Determine the [X, Y] coordinate at the center of the cell enclosing the given text.  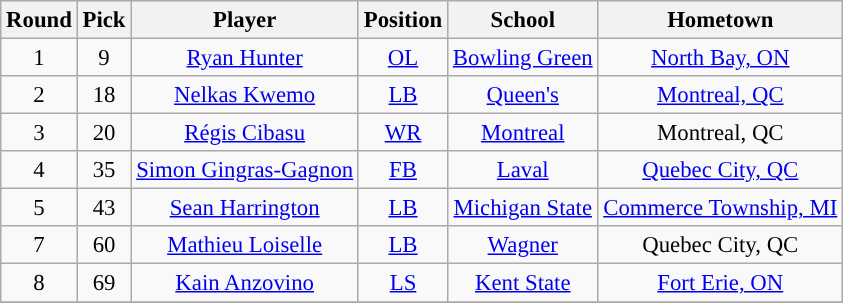
Laval [523, 170]
Bowling Green [523, 58]
Round [39, 20]
OL [402, 58]
Ryan Hunter [245, 58]
Hometown [720, 20]
43 [104, 208]
Player [245, 20]
Régis Cibasu [245, 133]
Commerce Township, MI [720, 208]
69 [104, 283]
Kain Anzovino [245, 283]
Queen's [523, 95]
Nelkas Kwemo [245, 95]
2 [39, 95]
Pick [104, 20]
5 [39, 208]
9 [104, 58]
Montreal [523, 133]
LS [402, 283]
School [523, 20]
Sean Harrington [245, 208]
Position [402, 20]
35 [104, 170]
Fort Erie, ON [720, 283]
Michigan State [523, 208]
FB [402, 170]
7 [39, 245]
1 [39, 58]
18 [104, 95]
Mathieu Loiselle [245, 245]
20 [104, 133]
North Bay, ON [720, 58]
60 [104, 245]
Simon Gingras-Gagnon [245, 170]
WR [402, 133]
8 [39, 283]
4 [39, 170]
3 [39, 133]
Wagner [523, 245]
Kent State [523, 283]
